Capture the cell that displays the provided text and extract its (x, y) central coordinate. 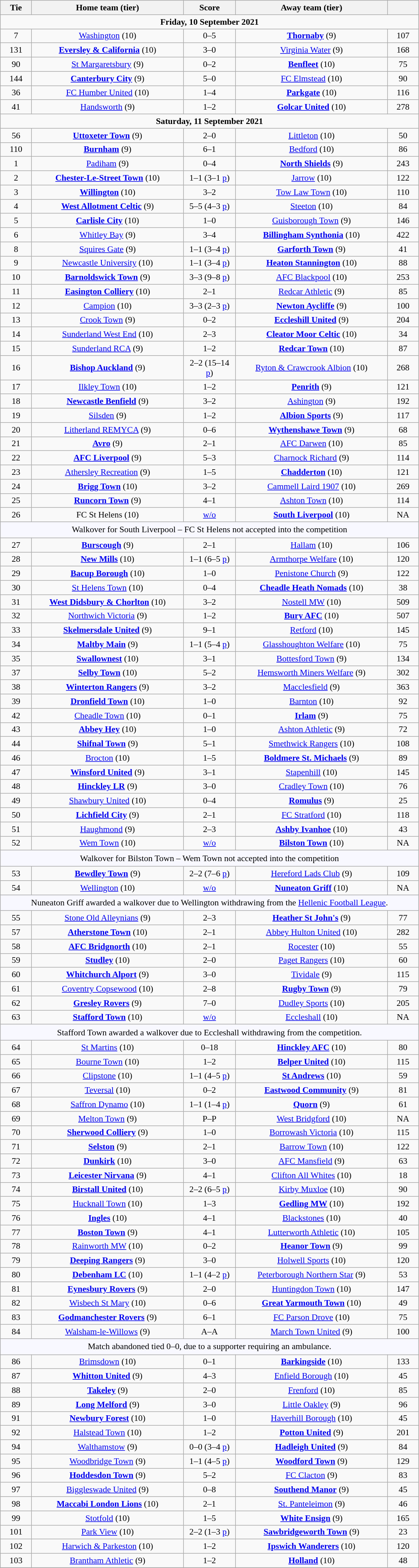
Woodbridge Town (9) (107, 1461)
1–1 (3–1 p) (209, 178)
Godmanchester Rovers (9) (107, 1318)
5–5 (4–3 p) (209, 207)
Eynesbury Rovers (9) (107, 1289)
Ashton Town (10) (312, 501)
363 (403, 687)
A–A (209, 1332)
AFC Blackpool (10) (312, 277)
FC St Helens (10) (107, 515)
Crook Town (9) (107, 320)
Sunderland RCA (9) (107, 348)
1 (16, 164)
97 (16, 1490)
Leicester Nirvana (9) (107, 1175)
118 (403, 815)
Walkover for South Liverpool – FC St Helens not accepted into the competition (209, 530)
509 (403, 602)
Frenford (10) (312, 1390)
Stapenhill (10) (312, 772)
Enfield Borough (10) (312, 1376)
March Town United (9) (312, 1332)
Whitchurch Alport (9) (107, 975)
Bacup Borough (10) (107, 574)
268 (403, 368)
2–2 (6–5 p) (209, 1190)
37 (16, 673)
Swallownest (10) (107, 659)
AFC Liverpool (9) (107, 458)
Newton Aycliffe (9) (312, 306)
24 (16, 486)
Bury AFC (10) (312, 616)
Little Oakley (9) (312, 1405)
Studley (10) (107, 960)
Lichfield City (9) (107, 815)
Home team (tier) (107, 8)
11 (16, 292)
19 (16, 415)
Ashton Athletic (9) (312, 730)
14 (16, 334)
42 (16, 716)
Great Yarmouth Town (10) (312, 1303)
0–8 (209, 1490)
Brantham Athletic (9) (107, 1561)
102 (16, 1546)
5–1 (209, 744)
144 (16, 79)
Huntingdon Town (10) (312, 1289)
Paget Rangers (10) (312, 960)
Brimsdown (10) (107, 1362)
Barnton (10) (312, 701)
FC Stratford (10) (312, 815)
Score (209, 8)
Cammell Laird 1907 (10) (312, 486)
FC Parson Drove (10) (312, 1318)
205 (403, 1003)
Tow Law Town (10) (312, 192)
Abbey Hulton United (10) (312, 932)
Ashington (9) (312, 401)
3–3 (2–3 p) (209, 306)
168 (403, 50)
31 (16, 602)
Clipstone (10) (107, 1076)
Biggleswade United (9) (107, 1490)
65 (16, 1062)
21 (16, 444)
Ilkley Town (10) (107, 387)
AFC Darwen (10) (312, 444)
54 (16, 888)
Barrow Town (10) (312, 1147)
West Bridgford (10) (312, 1119)
107 (403, 36)
Heather St John's (9) (312, 918)
Friday, 10 September 2021 (209, 22)
St Helens Town (10) (107, 588)
56 (16, 136)
1–1 (4–2 p) (209, 1275)
40 (403, 1218)
Stone Old Alleynians (9) (107, 918)
Rocester (10) (312, 946)
Debenham LC (10) (107, 1275)
Blackstones (10) (312, 1218)
Steeton (10) (312, 207)
2 (16, 178)
3–3 (9–8 p) (209, 277)
Romulus (9) (312, 801)
Winterton Rangers (9) (107, 687)
Birstall United (10) (107, 1190)
147 (403, 1289)
Sherwood Colliery (9) (107, 1133)
Macclesfield (9) (312, 687)
29 (16, 574)
Halstead Town (10) (107, 1433)
106 (403, 545)
Canterbury City (9) (107, 79)
1–4 (209, 93)
North Shields (9) (312, 164)
FC Humber United (10) (107, 93)
2–2 (1–3 p) (209, 1532)
165 (403, 1518)
West Allotment Celtic (9) (107, 207)
133 (403, 1362)
White Ensign (9) (312, 1518)
Parkgate (10) (312, 93)
Hucknall Town (10) (107, 1204)
St Andrews (10) (312, 1076)
3–4 (209, 235)
Tividale (9) (312, 975)
Stafford Town awarded a walkover due to Eccleshall withdrawing from the competition. (209, 1033)
507 (403, 616)
Wisbech St Mary (10) (107, 1303)
1–1 (5–4 p) (209, 645)
36 (16, 93)
Maccabi London Lions (10) (107, 1504)
Kirby Muxloe (10) (312, 1190)
Newbury Forest (10) (107, 1418)
Whitley Bay (9) (107, 235)
282 (403, 932)
Ingles (10) (107, 1218)
0–0 (3–4 p) (209, 1447)
Smethwick Rangers (10) (312, 744)
5–3 (209, 458)
269 (403, 486)
Stafford Town (10) (107, 1017)
15 (16, 348)
Ryton & Crawcrook Albion (10) (312, 368)
1–1 (1–4 p) (209, 1104)
26 (16, 515)
117 (403, 415)
Runcorn Town (9) (107, 501)
Selston (9) (107, 1147)
Gedling MW (10) (312, 1204)
5–0 (209, 79)
Walkover for Bilston Town – Wem Town not accepted into the competition (209, 858)
7–0 (209, 1003)
Cradley Town (10) (312, 787)
Hinckley LR (9) (107, 787)
Bilston Town (10) (312, 843)
Cheadle Heath Nomads (10) (312, 588)
Barkingside (10) (312, 1362)
0–5 (209, 36)
47 (16, 772)
95 (16, 1461)
278 (403, 107)
Handsworth (9) (107, 107)
44 (16, 744)
Shifnal Town (9) (107, 744)
28 (16, 559)
94 (16, 1447)
Bourne Town (10) (107, 1062)
St. Panteleimon (9) (312, 1504)
New Mills (10) (107, 559)
Bewdley Town (9) (107, 874)
Dronfield Town (10) (107, 701)
109 (403, 874)
Hinckley AFC (10) (312, 1048)
Chadderton (10) (312, 472)
Irlam (9) (312, 716)
32 (16, 616)
7 (16, 36)
Saffron Dynamo (10) (107, 1104)
South Liverpool (10) (312, 515)
Wellington (10) (107, 888)
Garforth Town (9) (312, 249)
64 (16, 1048)
Potton United (9) (312, 1433)
Willington (10) (107, 192)
Cheadle Town (10) (107, 716)
98 (16, 1504)
AFC Mansfield (9) (312, 1161)
Retford (10) (312, 630)
Heaton Stannington (10) (312, 263)
Takeley (9) (107, 1390)
Burnham (9) (107, 150)
Teversal (10) (107, 1090)
30 (16, 588)
39 (16, 701)
Quorn (9) (312, 1104)
103 (16, 1561)
Eastwood Community (9) (312, 1090)
Boldmere St. Michaels (9) (312, 758)
Athersley Recreation (9) (107, 472)
Melton Town (9) (107, 1119)
12 (16, 306)
Deeping Rangers (9) (107, 1261)
78 (16, 1246)
Wythenshawe Town (9) (312, 430)
Sunderland West End (10) (107, 334)
Belper United (10) (312, 1062)
Newcastle Benfield (9) (107, 401)
243 (403, 164)
Brocton (10) (107, 758)
Gresley Rovers (9) (107, 1003)
Harwich & Parkeston (10) (107, 1546)
Bottesford Town (9) (312, 659)
Clifton All Whites (10) (312, 1175)
AFC Bridgnorth (10) (107, 946)
1–3 (209, 1204)
67 (16, 1090)
131 (16, 50)
116 (403, 93)
17 (16, 387)
Bishop Auckland (9) (107, 368)
Wem Town (10) (107, 843)
Peterborough Northern Star (9) (312, 1275)
Washington (10) (107, 36)
422 (403, 235)
201 (403, 1433)
2–8 (209, 989)
134 (403, 659)
P–P (209, 1119)
Jarrow (10) (312, 178)
Atherstone Town (10) (107, 932)
Redcar Athletic (9) (312, 292)
Long Melford (9) (107, 1405)
0–18 (209, 1048)
Maltby Main (9) (107, 645)
8 (16, 249)
Virginia Water (9) (312, 50)
5 (16, 221)
Coventry Copsewood (10) (107, 989)
Thornaby (9) (312, 36)
27 (16, 545)
Golcar United (10) (312, 107)
Borrowash Victoria (10) (312, 1133)
Armthorpe Welfare (10) (312, 559)
Skelmersdale United (9) (107, 630)
Albion Sports (9) (312, 415)
3 (16, 192)
Haughmond (9) (107, 829)
51 (16, 829)
73 (16, 1175)
66 (16, 1076)
82 (16, 1303)
2–2 (7–6 p) (209, 874)
Dunkirk (10) (107, 1161)
Heanor Town (9) (312, 1246)
Campion (10) (107, 306)
Squires Gate (9) (107, 249)
Sawbridgeworth Town (9) (312, 1532)
Park View (10) (107, 1532)
Abbey Hey (10) (107, 730)
129 (403, 1461)
Shawbury United (10) (107, 801)
Uttoxeter Town (9) (107, 136)
West Didsbury & Chorlton (10) (107, 602)
Littleton (10) (312, 136)
Eccleshill United (9) (312, 320)
Northwich Victoria (9) (107, 616)
Silsden (9) (107, 415)
Cleator Moor Celtic (10) (312, 334)
16 (16, 368)
Boston Town (9) (107, 1232)
Penistone Church (9) (312, 574)
Ipswich Wanderers (10) (312, 1546)
FC Clacton (9) (312, 1476)
Tie (16, 8)
Stotfold (10) (107, 1518)
Avro (9) (107, 444)
Guisborough Town (9) (312, 221)
204 (403, 320)
52 (16, 843)
Bedford (10) (312, 150)
St Margaretsbury (9) (107, 65)
Rugby Town (9) (312, 989)
69 (16, 1119)
Saturday, 11 September 2021 (209, 121)
Burscough (9) (107, 545)
Rainworth MW (10) (107, 1246)
1–1 (6–5 p) (209, 559)
Nuneaton Griff awarded a walkover due to Wellington withdrawing from the Hellenic Football League. (209, 903)
Billingham Synthonia (10) (312, 235)
Benfleet (10) (312, 65)
108 (403, 744)
Glasshoughton Welfare (10) (312, 645)
Hereford Lads Club (9) (312, 874)
Carlisle City (10) (107, 221)
20 (16, 430)
Whitton United (9) (107, 1376)
35 (16, 659)
146 (403, 221)
Nostell MW (10) (312, 602)
71 (16, 1147)
Brigg Town (10) (107, 486)
33 (16, 630)
302 (403, 673)
St Martins (10) (107, 1048)
Winsford United (9) (107, 772)
Litherland REMYCA (9) (107, 430)
105 (403, 1232)
6 (16, 235)
Lutterworth Athletic (10) (312, 1232)
Barnoldswick Town (9) (107, 277)
62 (16, 1003)
22 (16, 458)
Haverhill Borough (10) (312, 1418)
9 (16, 263)
Walsham-le-Willows (9) (107, 1332)
Penrith (9) (312, 387)
Match abandoned tied 0–0, due to a supporter requiring an ambulance. (209, 1347)
Selby Town (10) (107, 673)
Easington Colliery (10) (107, 292)
Hoddesdon Town (9) (107, 1476)
2–2 (15–14 p) (209, 368)
Hemsworth Miners Welfare (9) (312, 673)
13 (16, 320)
FC Elmstead (10) (312, 79)
Eversley & California (10) (107, 50)
4 (16, 207)
Nuneaton Griff (10) (312, 888)
10 (16, 277)
Away team (tier) (312, 8)
91 (16, 1418)
Ashby Ivanhoe (10) (312, 829)
Walthamstow (9) (107, 1447)
Southend Manor (9) (312, 1490)
58 (16, 946)
253 (403, 277)
70 (16, 1133)
Newcastle University (10) (107, 263)
Holwell Sports (10) (312, 1261)
4–3 (209, 1376)
74 (16, 1190)
Charnock Richard (9) (312, 458)
Chester-Le-Street Town (10) (107, 178)
Hadleigh United (9) (312, 1447)
Holland (10) (312, 1561)
Eccleshall (10) (312, 1017)
Redcar Town (10) (312, 348)
9–1 (209, 630)
Woodford Town (9) (312, 1461)
Dudley Sports (10) (312, 1003)
101 (16, 1532)
Hallam (10) (312, 545)
57 (16, 932)
Padiham (9) (107, 164)
